Scan for the cell matching the given text and deliver its (X, Y) coordinate at center. 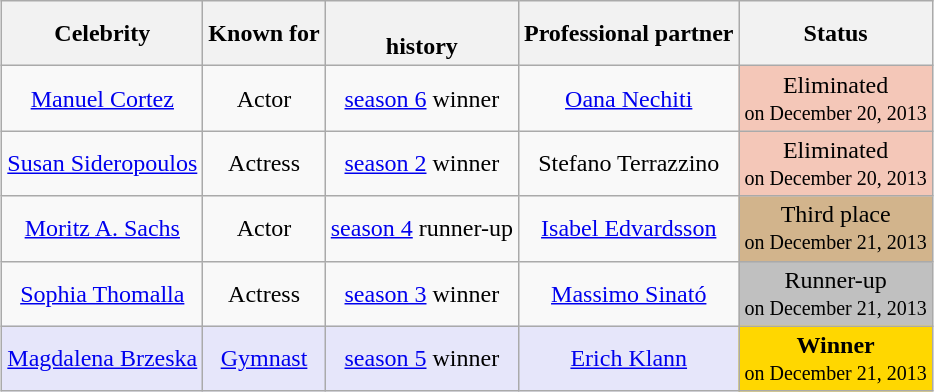
Moritz A. Sachs (102, 228)
Susan Sideropoulos (102, 164)
Isabel Edvardsson (628, 228)
Sophia Thomalla (102, 294)
Massimo Sinató (628, 294)
Magdalena Brzeska (102, 358)
Celebrity (102, 34)
Winneron December 21, 2013 (836, 358)
Known for (264, 34)
season 5 winner (422, 358)
season 6 winner (422, 98)
season 2 winner (422, 164)
Third placeon December 21, 2013 (836, 228)
Runner-upon December 21, 2013 (836, 294)
Gymnast (264, 358)
Oana Nechiti (628, 98)
Stefano Terrazzino (628, 164)
Manuel Cortez (102, 98)
season 4 runner-up (422, 228)
Status (836, 34)
history (422, 34)
Erich Klann (628, 358)
season 3 winner (422, 294)
Professional partner (628, 34)
